Determine the [X, Y] coordinate at the center of the cell enclosing the given text.  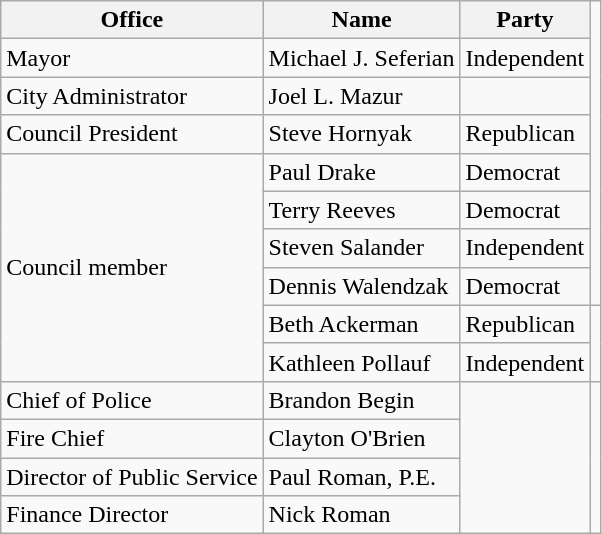
Council member [132, 267]
Terry Reeves [362, 210]
City Administrator [132, 96]
Finance Director [132, 515]
Mayor [132, 58]
Paul Drake [362, 172]
Fire Chief [132, 438]
Paul Roman, P.E. [362, 477]
Kathleen Pollauf [362, 362]
Clayton O'Brien [362, 438]
Name [362, 20]
Steven Salander [362, 248]
Beth Ackerman [362, 324]
Chief of Police [132, 400]
Office [132, 20]
Party [525, 20]
Brandon Begin [362, 400]
Nick Roman [362, 515]
Council President [132, 134]
Director of Public Service [132, 477]
Joel L. Mazur [362, 96]
Dennis Walendzak [362, 286]
Steve Hornyak [362, 134]
Michael J. Seferian [362, 58]
